For the text-containing cell, return its midpoint in (x, y) coordinate format. 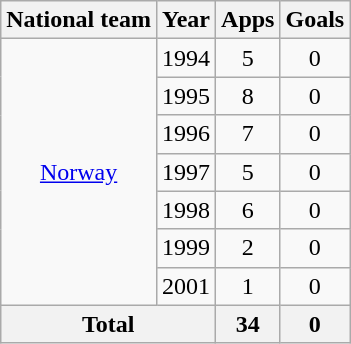
7 (248, 134)
Norway (79, 172)
Apps (248, 20)
6 (248, 210)
2001 (186, 286)
1997 (186, 172)
34 (248, 324)
1994 (186, 58)
1 (248, 286)
National team (79, 20)
1999 (186, 248)
1995 (186, 96)
1998 (186, 210)
2 (248, 248)
8 (248, 96)
Goals (315, 20)
1996 (186, 134)
Total (108, 324)
Year (186, 20)
